Find where the given text appears and provide that cell's center as [x, y] coordinate. 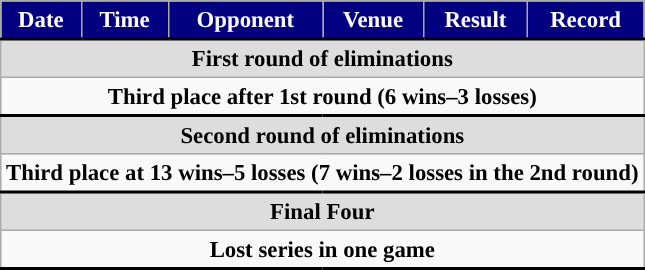
Lost series in one game [322, 250]
Final Four [322, 212]
First round of eliminations [322, 58]
Third place after 1st round (6 wins–3 losses) [322, 97]
Opponent [246, 20]
Time [124, 20]
Date [41, 20]
Third place at 13 wins–5 losses (7 wins–2 losses in the 2nd round) [322, 173]
Second round of eliminations [322, 135]
Venue [374, 20]
Record [586, 20]
Result [475, 20]
